For the text-containing cell, return its midpoint in (x, y) coordinate format. 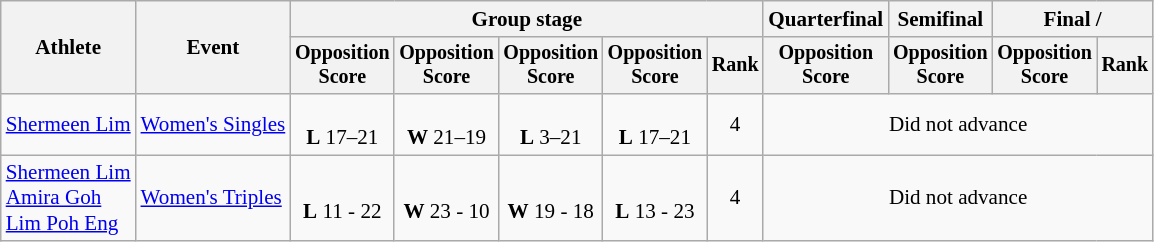
Athlete (68, 48)
L 13 - 23 (655, 198)
W 19 - 18 (551, 198)
W 23 - 10 (446, 198)
Women's Triples (214, 198)
Shermeen LimAmira GohLim Poh Eng (68, 198)
Semifinal (940, 18)
W 21–19 (446, 124)
L 11 - 22 (342, 198)
Group stage (526, 18)
Event (214, 48)
Shermeen Lim (68, 124)
L 3–21 (551, 124)
Final / (1072, 18)
Quarterfinal (826, 18)
Women's Singles (214, 124)
